Scan for the cell matching the given text and deliver its (X, Y) coordinate at center. 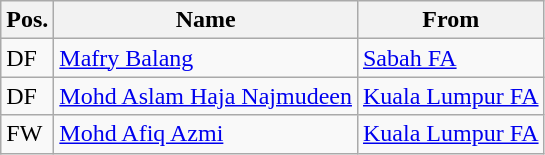
Pos. (28, 20)
From (450, 20)
Sabah FA (450, 58)
Name (206, 20)
FW (28, 134)
Mohd Afiq Azmi (206, 134)
Mafry Balang (206, 58)
Mohd Aslam Haja Najmudeen (206, 96)
